Identify which cell holds the provided text, then report its [x, y] central coordinate. 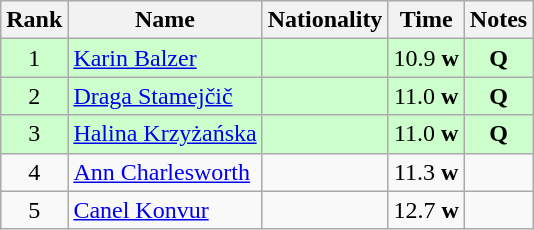
Draga Stamejčič [165, 96]
Canel Konvur [165, 210]
5 [34, 210]
Nationality [325, 20]
10.9 w [426, 58]
3 [34, 134]
12.7 w [426, 210]
Rank [34, 20]
1 [34, 58]
Name [165, 20]
Time [426, 20]
2 [34, 96]
Karin Balzer [165, 58]
Ann Charlesworth [165, 172]
Notes [498, 20]
4 [34, 172]
Halina Krzyżańska [165, 134]
11.3 w [426, 172]
